Provide the (X, Y) coordinate of the cell's center where the given text is located.  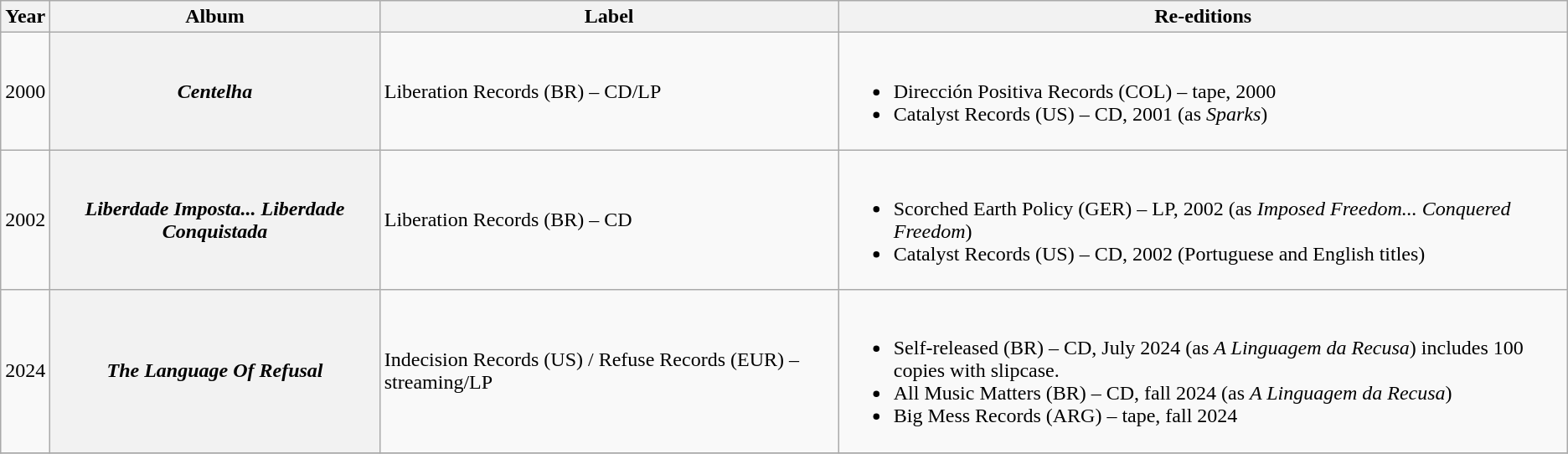
2024 (25, 371)
Centelha (214, 91)
The Language Of Refusal (214, 371)
Indecision Records (US) / Refuse Records (EUR) – streaming/LP (609, 371)
Liberation Records (BR) – CD/LP (609, 91)
Album (214, 17)
Liberdade Imposta... Liberdade Conquistada (214, 219)
Liberation Records (BR) – CD (609, 219)
Dirección Positiva Records (COL) – tape, 2000Catalyst Records (US) – CD, 2001 (as Sparks) (1203, 91)
2000 (25, 91)
Label (609, 17)
Re-editions (1203, 17)
Scorched Earth Policy (GER) – LP, 2002 (as Imposed Freedom... Conquered Freedom)Catalyst Records (US) – CD, 2002 (Portuguese and English titles) (1203, 219)
Year (25, 17)
2002 (25, 219)
